Extract the [X, Y] coordinate from the center of the cell holding the provided text.  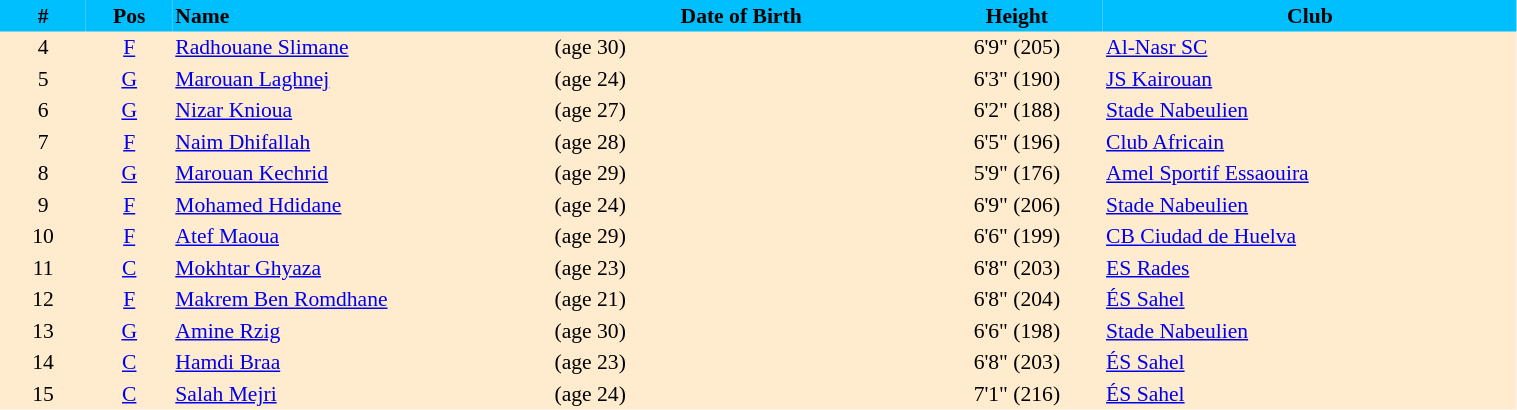
Mohamed Hdidane [362, 205]
JS Kairouan [1310, 79]
CB Ciudad de Huelva [1310, 236]
Club Africain [1310, 142]
Mokhtar Ghyaza [362, 268]
6'6" (199) [1017, 236]
6'8" (204) [1017, 300]
(age 21) [742, 300]
15 [43, 394]
7'1" (216) [1017, 394]
Al-Nasr SC [1310, 48]
Nizar Knioua [362, 110]
6'2" (188) [1017, 110]
Makrem Ben Romdhane [362, 300]
Amine Rzig [362, 331]
Marouan Kechrid [362, 174]
6'3" (190) [1017, 79]
Date of Birth [742, 16]
6'9" (205) [1017, 48]
ES Rades [1310, 268]
Salah Mejri [362, 394]
(age 28) [742, 142]
11 [43, 268]
Club [1310, 16]
(age 27) [742, 110]
Naim Dhifallah [362, 142]
14 [43, 362]
Amel Sportif Essaouira [1310, 174]
6'9" (206) [1017, 205]
Marouan Laghnej [362, 79]
Pos [129, 16]
6'5" (196) [1017, 142]
12 [43, 300]
10 [43, 236]
4 [43, 48]
# [43, 16]
8 [43, 174]
7 [43, 142]
Hamdi Braa [362, 362]
Radhouane Slimane [362, 48]
Atef Maoua [362, 236]
Name [362, 16]
5'9" (176) [1017, 174]
5 [43, 79]
13 [43, 331]
6'6" (198) [1017, 331]
9 [43, 205]
Height [1017, 16]
6 [43, 110]
